Identify which cell holds the provided text, then report its (X, Y) central coordinate. 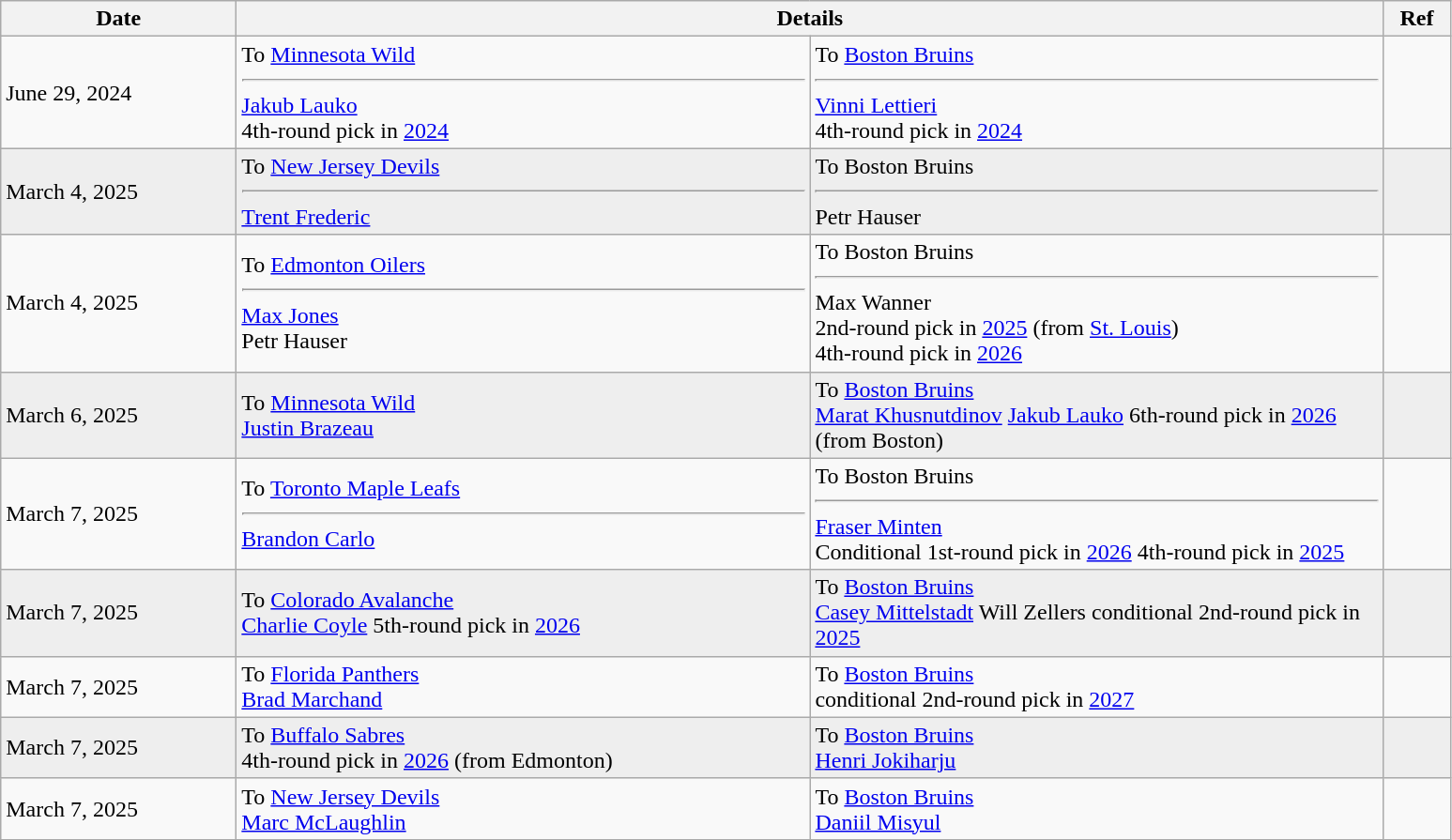
To Edmonton OilersMax JonesPetr Hauser (524, 303)
To Toronto Maple LeafsBrandon Carlo (524, 514)
To Boston BruinsMax Wanner2nd-round pick in 2025 (from St. Louis)4th-round pick in 2026 (1096, 303)
To Minnesota WildJakub Lauko4th-round pick in 2024 (524, 92)
Date (118, 19)
To Boston BruinsDaniil Misyul (1096, 809)
To Boston BruinsCasey Mittelstadt Will Zellers conditional 2nd-round pick in 2025 (1096, 613)
To Boston Bruinsconditional 2nd-round pick in 2027 (1096, 687)
To Buffalo Sabres4th-round pick in 2026 (from Edmonton) (524, 747)
To Minnesota WildJustin Brazeau (524, 415)
To Boston BruinsVinni Lettieri4th-round pick in 2024 (1096, 92)
To Boston BruinsPetr Hauser (1096, 191)
Ref (1417, 19)
To New Jersey DevilsTrent Frederic (524, 191)
To Florida PanthersBrad Marchand (524, 687)
To New Jersey DevilsMarc McLaughlin (524, 809)
Details (810, 19)
March 6, 2025 (118, 415)
June 29, 2024 (118, 92)
To Colorado AvalancheCharlie Coyle 5th-round pick in 2026 (524, 613)
To Boston BruinsFraser MintenConditional 1st-round pick in 2026 4th-round pick in 2025 (1096, 514)
To Boston BruinsMarat Khusnutdinov Jakub Lauko 6th-round pick in 2026 (from Boston) (1096, 415)
To Boston BruinsHenri Jokiharju (1096, 747)
